Identify which cell holds the provided text, then report its [x, y] central coordinate. 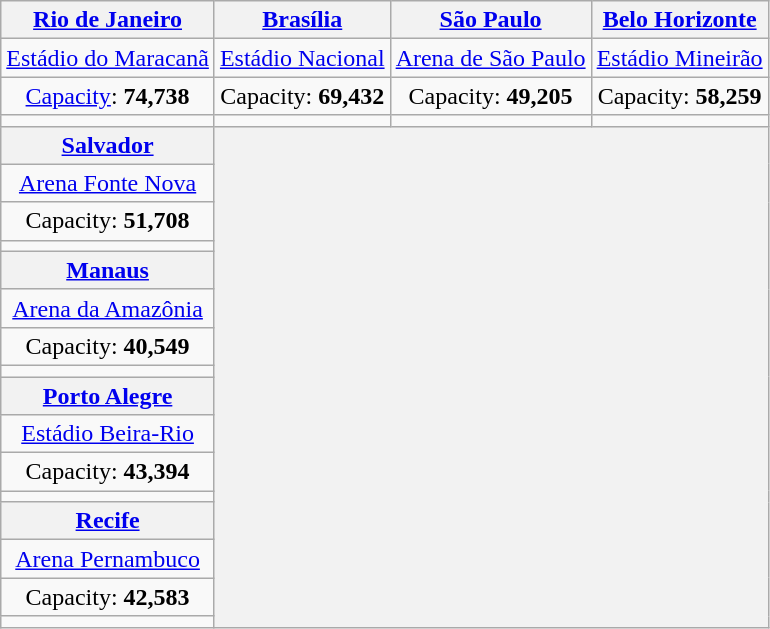
Capacity: 58,259 [680, 96]
Belo Horizonte [680, 20]
Porto Alegre [108, 395]
Arena Pernambuco [108, 559]
Arena Fonte Nova [108, 183]
Estádio Beira-Rio [108, 434]
São Paulo [490, 20]
Estádio do Maracanã [108, 58]
Arena de São Paulo [490, 58]
Capacity: 43,394 [108, 472]
Capacity: 74,738 [108, 96]
Manaus [108, 270]
Rio de Janeiro [108, 20]
Arena da Amazônia [108, 308]
Capacity: 69,432 [302, 96]
Capacity: 51,708 [108, 221]
Recife [108, 521]
Brasília [302, 20]
Capacity: 49,205 [490, 96]
Estádio Nacional [302, 58]
Salvador [108, 145]
Capacity: 42,583 [108, 597]
Capacity: 40,549 [108, 346]
Estádio Mineirão [680, 58]
